Find where the given text appears and provide that cell's center as [x, y] coordinate. 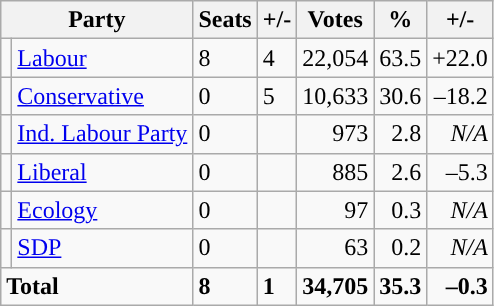
0.2 [400, 248]
885 [336, 172]
63 [336, 248]
30.6 [400, 96]
Total [97, 286]
1 [276, 286]
% [400, 20]
0.3 [400, 210]
34,705 [336, 286]
2.8 [400, 134]
Ind. Labour Party [102, 134]
Ecology [102, 210]
Liberal [102, 172]
97 [336, 210]
22,054 [336, 58]
973 [336, 134]
Party [97, 20]
2.6 [400, 172]
5 [276, 96]
63.5 [400, 58]
+22.0 [460, 58]
–0.3 [460, 286]
Votes [336, 20]
–18.2 [460, 96]
–5.3 [460, 172]
SDP [102, 248]
4 [276, 58]
Labour [102, 58]
Conservative [102, 96]
35.3 [400, 286]
Seats [225, 20]
10,633 [336, 96]
